Output the (X, Y) coordinate of the center of the cell containing the given text.  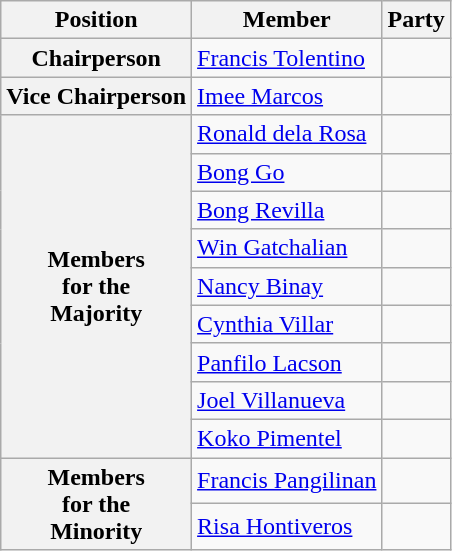
Nancy Binay (287, 286)
Party (416, 20)
Imee Marcos (287, 96)
Cynthia Villar (287, 324)
Francis Tolentino (287, 58)
Membersfor theMinority (96, 504)
Koko Pimentel (287, 438)
Joel Villanueva (287, 400)
Bong Revilla (287, 210)
Member (287, 20)
Risa Hontiveros (287, 527)
Panfilo Lacson (287, 362)
Vice Chairperson (96, 96)
Chairperson (96, 58)
Bong Go (287, 172)
Position (96, 20)
Ronald dela Rosa (287, 134)
Win Gatchalian (287, 248)
Membersfor theMajority (96, 286)
Francis Pangilinan (287, 481)
